Return (X, Y) of the center of cell containing provided text 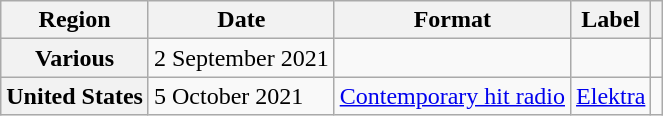
2 September 2021 (241, 58)
Region (75, 20)
Format (452, 20)
Contemporary hit radio (452, 96)
Various (75, 58)
Label (611, 20)
United States (75, 96)
Elektra (611, 96)
Date (241, 20)
5 October 2021 (241, 96)
